From the cell containing the given text, extract its center point as [x, y] coordinate. 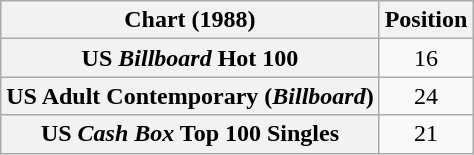
US Billboard Hot 100 [190, 58]
24 [426, 96]
Chart (1988) [190, 20]
Position [426, 20]
US Cash Box Top 100 Singles [190, 134]
US Adult Contemporary (Billboard) [190, 96]
16 [426, 58]
21 [426, 134]
